Determine the [x, y] coordinate at the center of the cell enclosing the given text.  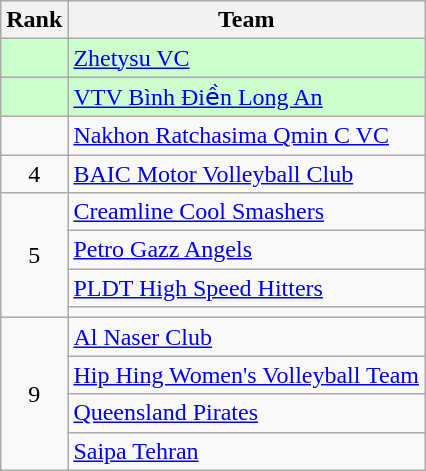
Creamline Cool Smashers [246, 212]
Hip Hing Women's Volleyball Team [246, 375]
BAIC Motor Volleyball Club [246, 173]
Saipa Tehran [246, 451]
PLDT High Speed Hitters [246, 288]
VTV Bình Điền Long An [246, 97]
4 [34, 173]
Nakhon Ratchasima Qmin C VC [246, 135]
Team [246, 20]
5 [34, 256]
Al Naser Club [246, 337]
Petro Gazz Angels [246, 250]
9 [34, 394]
Zhetysu VC [246, 58]
Queensland Pirates [246, 413]
Rank [34, 20]
